Search for the cell housing the specified text and yield its (x, y) center coordinate. 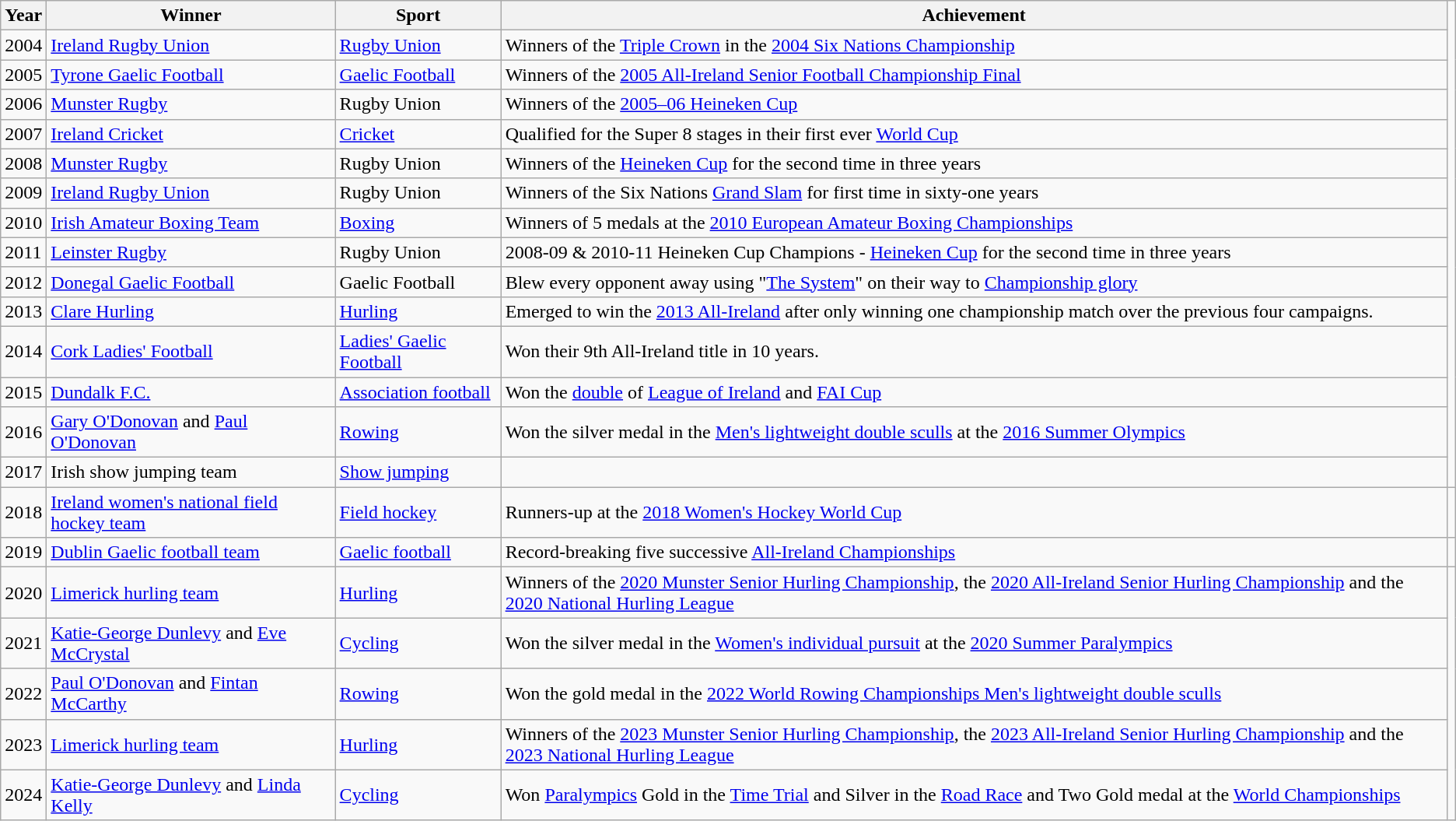
2020 (23, 593)
Ladies' Gaelic Football (418, 352)
2010 (23, 223)
Winners of the Heineken Cup for the second time in three years (974, 163)
Irish show jumping team (191, 472)
Winner (191, 16)
2014 (23, 352)
2008 (23, 163)
Dublin Gaelic football team (191, 553)
Winners of the 2005 All-Ireland Senior Football Championship Final (974, 75)
2023 (23, 744)
Show jumping (418, 472)
Cork Ladies' Football (191, 352)
Won the gold medal in the 2022 World Rowing Championships Men's lightweight double sculls (974, 694)
2007 (23, 134)
Year (23, 16)
Leinster Rugby (191, 252)
Katie-George Dunlevy and Eve McCrystal (191, 643)
2016 (23, 433)
Won Paralympics Gold in the Time Trial and Silver in the Road Race and Two Gold medal at the World Championships (974, 795)
Gaelic football (418, 553)
Ireland Cricket (191, 134)
Winners of the Six Nations Grand Slam for first time in sixty-one years (974, 193)
Winners of the 2020 Munster Senior Hurling Championship, the 2020 All-Ireland Senior Hurling Championship and the 2020 National Hurling League (974, 593)
2005 (23, 75)
Winners of 5 medals at the 2010 European Amateur Boxing Championships (974, 223)
2004 (23, 45)
Won the silver medal in the Men's lightweight double sculls at the 2016 Summer Olympics (974, 433)
Emerged to win the 2013 All-Ireland after only winning one championship match over the previous four campaigns. (974, 311)
2008-09 & 2010-11 Heineken Cup Champions - Heineken Cup for the second time in three years (974, 252)
Record-breaking five successive All-Ireland Championships (974, 553)
Ireland women's national field hockey team (191, 512)
Irish Amateur Boxing Team (191, 223)
Won the silver medal in the Women's individual pursuit at the 2020 Summer Paralympics (974, 643)
Dundalk F.C. (191, 391)
Won their 9th All-Ireland title in 10 years. (974, 352)
2006 (23, 104)
2019 (23, 553)
Winners of the 2023 Munster Senior Hurling Championship, the 2023 All-Ireland Senior Hurling Championship and the 2023 National Hurling League (974, 744)
Achievement (974, 16)
2013 (23, 311)
2021 (23, 643)
2012 (23, 282)
Paul O'Donovan and Fintan McCarthy (191, 694)
2024 (23, 795)
Sport (418, 16)
2015 (23, 391)
Field hockey (418, 512)
Runners-up at the 2018 Women's Hockey World Cup (974, 512)
Blew every opponent away using "The System" on their way to Championship glory (974, 282)
Boxing (418, 223)
2011 (23, 252)
Gary O'Donovan and Paul O'Donovan (191, 433)
Clare Hurling (191, 311)
Won the double of League of Ireland and FAI Cup (974, 391)
Tyrone Gaelic Football (191, 75)
Katie-George Dunlevy and Linda Kelly (191, 795)
2009 (23, 193)
2022 (23, 694)
Winners of the Triple Crown in the 2004 Six Nations Championship (974, 45)
Donegal Gaelic Football (191, 282)
Cricket (418, 134)
Association football (418, 391)
2017 (23, 472)
2018 (23, 512)
Winners of the 2005–06 Heineken Cup (974, 104)
Qualified for the Super 8 stages in their first ever World Cup (974, 134)
